Identify which cell holds the provided text, then report its (x, y) central coordinate. 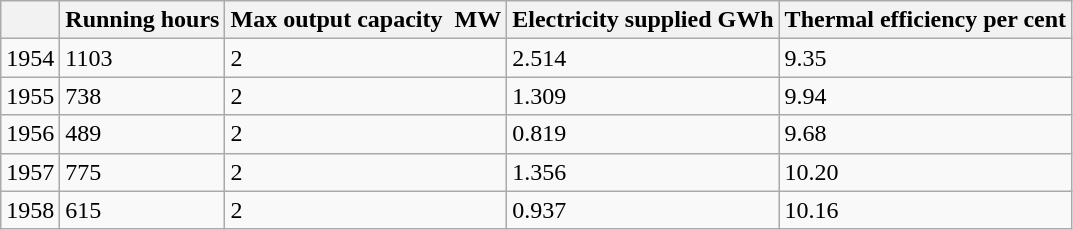
0.819 (643, 134)
775 (142, 172)
1958 (30, 210)
Running hours (142, 20)
0.937 (643, 210)
Max output capacity MW (366, 20)
10.20 (926, 172)
1957 (30, 172)
1.356 (643, 172)
1954 (30, 58)
10.16 (926, 210)
Electricity supplied GWh (643, 20)
738 (142, 96)
1.309 (643, 96)
9.94 (926, 96)
489 (142, 134)
1103 (142, 58)
9.68 (926, 134)
9.35 (926, 58)
1955 (30, 96)
2.514 (643, 58)
Thermal efficiency per cent (926, 20)
1956 (30, 134)
615 (142, 210)
